Detect which cell encompasses the target text, then output its [x, y] center coordinate. 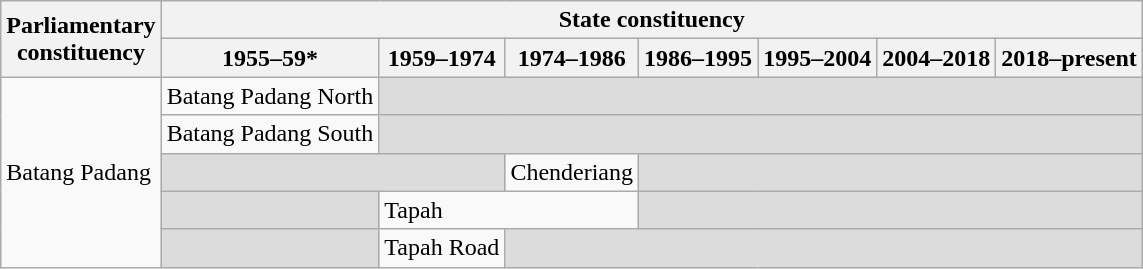
Batang Padang North [270, 96]
Parliamentaryconstituency [81, 39]
Chenderiang [572, 172]
1986–1995 [698, 58]
Batang Padang South [270, 134]
Tapah [509, 210]
1959–1974 [442, 58]
State constituency [652, 20]
2004–2018 [936, 58]
Batang Padang [81, 172]
1995–2004 [818, 58]
Tapah Road [442, 248]
2018–present [1070, 58]
1955–59* [270, 58]
1974–1986 [572, 58]
